Pinpoint the cell where the given text exists, returning its [x, y] midpoint coordinate. 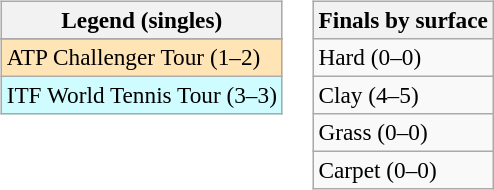
Clay (4–5) [403, 95]
ATP Challenger Tour (1–2) [142, 57]
Carpet (0–0) [403, 171]
Legend (singles) [142, 20]
ITF World Tennis Tour (3–3) [142, 95]
Finals by surface [403, 20]
Hard (0–0) [403, 57]
Grass (0–0) [403, 133]
